Extract the (x, y) coordinate from the center of the cell holding the provided text.  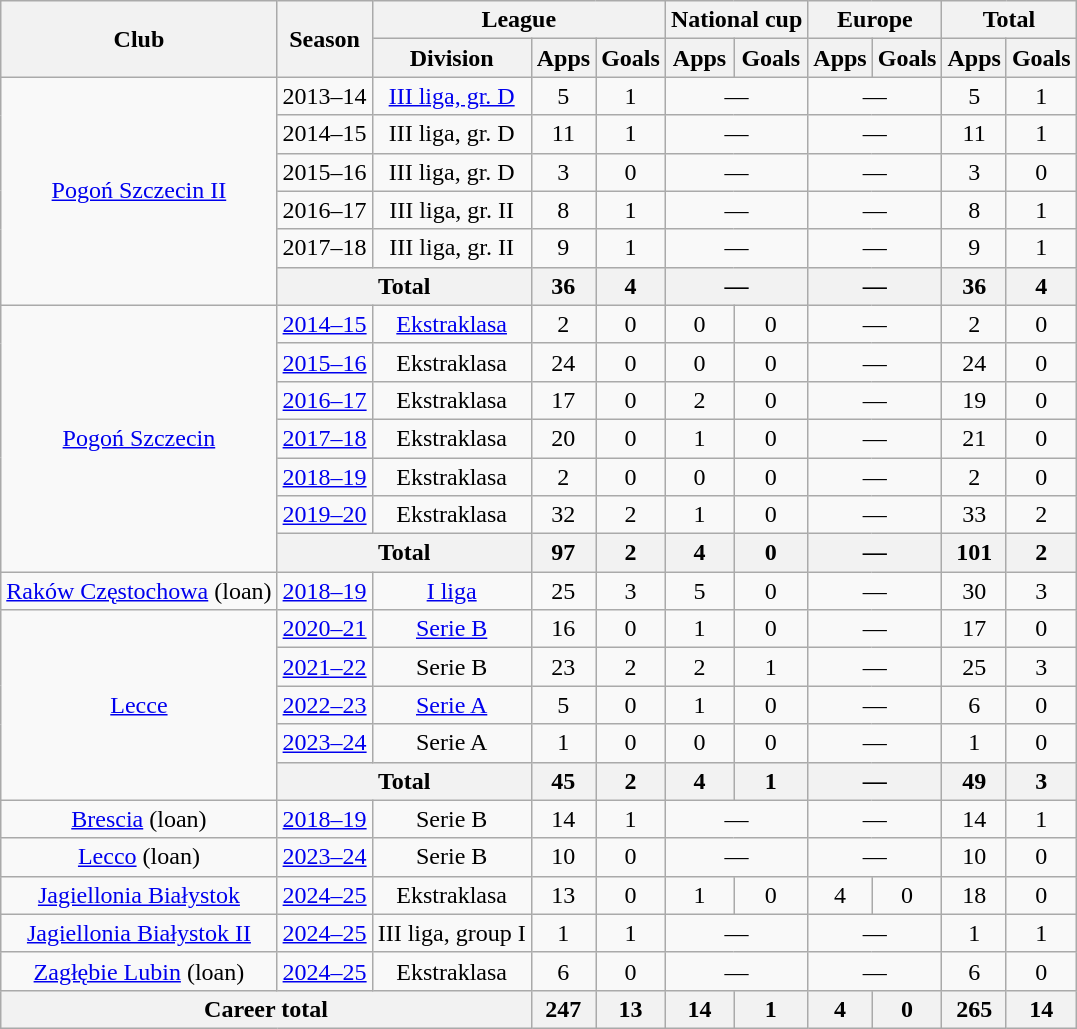
Europe (875, 20)
Jagiellonia Białystok II (139, 933)
247 (563, 1009)
16 (563, 629)
101 (974, 553)
Raków Częstochowa (loan) (139, 591)
33 (974, 515)
Jagiellonia Białystok (139, 895)
Lecco (loan) (139, 857)
2019–20 (324, 515)
Club (139, 39)
97 (563, 553)
Season (324, 39)
Pogoń Szczecin II (139, 191)
45 (563, 781)
20 (563, 438)
Career total (266, 1009)
Lecce (139, 705)
I liga (452, 591)
Pogoń Szczecin (139, 438)
32 (563, 515)
2013–14 (324, 96)
Division (452, 58)
23 (563, 667)
Brescia (loan) (139, 819)
Zagłębie Lubin (loan) (139, 971)
18 (974, 895)
League (518, 20)
III liga, group I (452, 933)
2020–21 (324, 629)
49 (974, 781)
2021–22 (324, 667)
19 (974, 400)
2022–23 (324, 705)
21 (974, 438)
30 (974, 591)
National cup (736, 20)
265 (974, 1009)
